Identify which cell holds the provided text, then report its (X, Y) central coordinate. 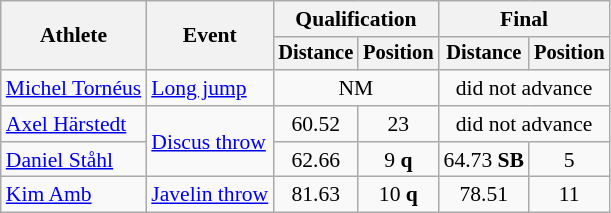
Long jump (210, 88)
64.73 SB (484, 160)
78.51 (484, 195)
10 q (398, 195)
62.66 (316, 160)
23 (398, 124)
Javelin throw (210, 195)
Kim Amb (74, 195)
Final (524, 19)
NM (356, 88)
60.52 (316, 124)
Athlete (74, 36)
Daniel Ståhl (74, 160)
81.63 (316, 195)
5 (569, 160)
Axel Härstedt (74, 124)
Michel Tornéus (74, 88)
Qualification (356, 19)
11 (569, 195)
9 q (398, 160)
Discus throw (210, 142)
Event (210, 36)
